From the cell containing the given text, extract its center point as (X, Y) coordinate. 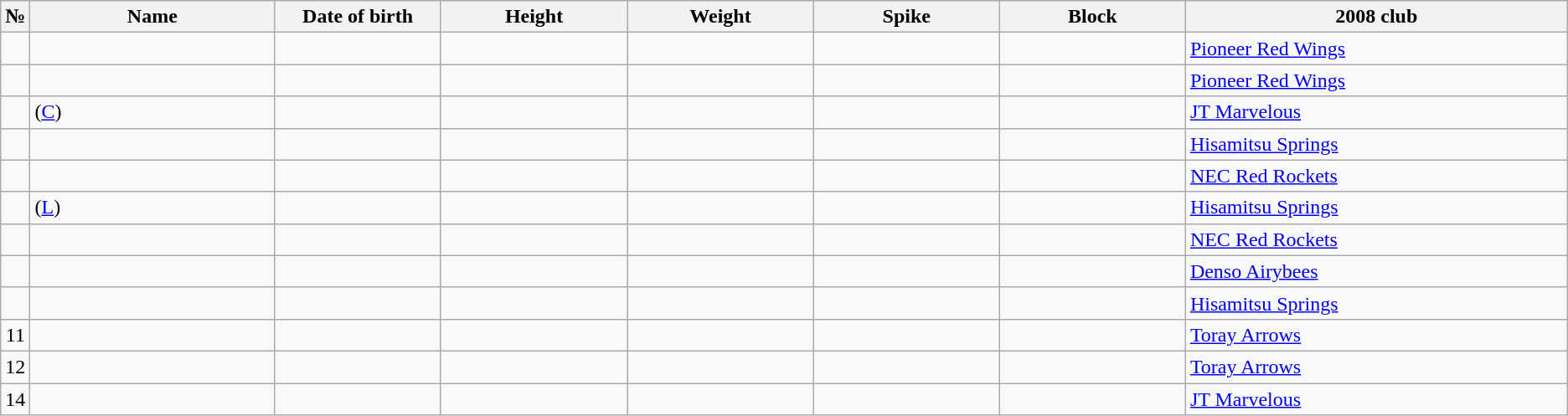
Denso Airybees (1376, 271)
Weight (720, 17)
Date of birth (358, 17)
11 (15, 335)
14 (15, 399)
Name (152, 17)
(L) (152, 208)
Height (534, 17)
№ (15, 17)
Spike (906, 17)
(C) (152, 112)
Block (1092, 17)
2008 club (1376, 17)
12 (15, 367)
